Pinpoint the cell where the given text exists, returning its [x, y] midpoint coordinate. 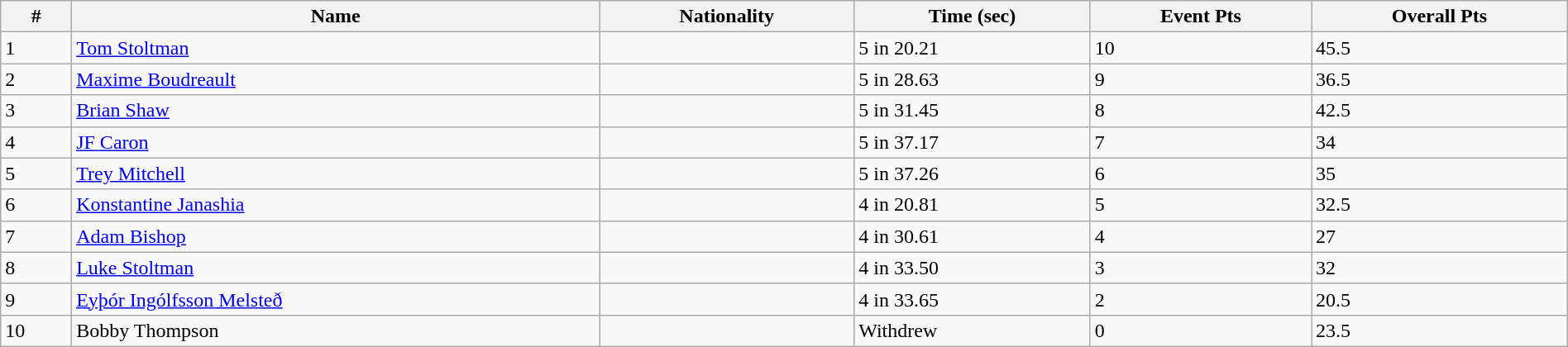
Bobby Thompson [336, 330]
Trey Mitchell [336, 173]
5 in 37.26 [973, 173]
Maxime Boudreault [336, 79]
35 [1440, 173]
Time (sec) [973, 17]
42.5 [1440, 111]
Nationality [727, 17]
32 [1440, 268]
5 in 28.63 [973, 79]
# [36, 17]
1 [36, 48]
4 in 30.61 [973, 236]
Luke Stoltman [336, 268]
4 in 20.81 [973, 205]
Event Pts [1201, 17]
45.5 [1440, 48]
4 in 33.65 [973, 299]
Brian Shaw [336, 111]
32.5 [1440, 205]
Name [336, 17]
34 [1440, 142]
Konstantine Janashia [336, 205]
Withdrew [973, 330]
0 [1201, 330]
5 in 20.21 [973, 48]
4 in 33.50 [973, 268]
5 in 37.17 [973, 142]
27 [1440, 236]
36.5 [1440, 79]
Tom Stoltman [336, 48]
Eyþór Ingólfsson Melsteð [336, 299]
20.5 [1440, 299]
5 in 31.45 [973, 111]
23.5 [1440, 330]
JF Caron [336, 142]
Adam Bishop [336, 236]
Overall Pts [1440, 17]
